Return the (X, Y) coordinate for the center point of the cell that contains the specified text.  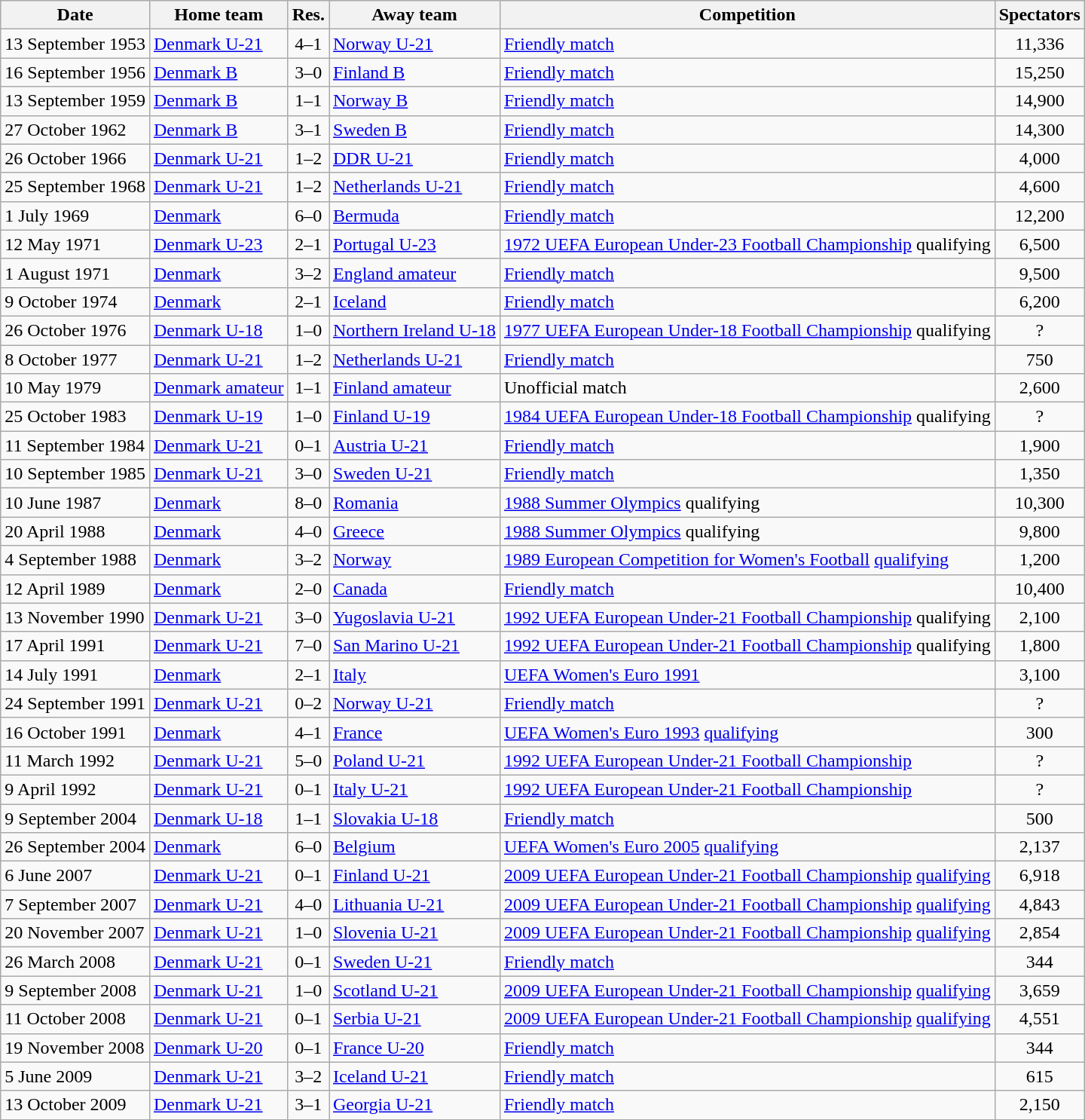
Lithuania U-21 (414, 904)
1977 UEFA European Under-18 Football Championship qualifying (747, 330)
14,900 (1040, 101)
Denmark U-20 (219, 1048)
Poland U-21 (414, 760)
Finland U-19 (414, 417)
615 (1040, 1076)
750 (1040, 360)
Date (75, 15)
Finland B (414, 72)
20 April 1988 (75, 531)
7–0 (308, 646)
11 March 1992 (75, 760)
6,918 (1040, 876)
10 May 1979 (75, 388)
Scotland U-21 (414, 990)
7 September 2007 (75, 904)
9 September 2008 (75, 990)
10 September 1985 (75, 474)
1972 UEFA European Under-23 Football Championship qualifying (747, 244)
Georgia U-21 (414, 1105)
10,300 (1040, 503)
Sweden B (414, 130)
Belgium (414, 847)
1 July 1969 (75, 216)
Unofficial match (747, 388)
11 October 2008 (75, 1019)
UEFA Women's Euro 2005 qualifying (747, 847)
12 April 1989 (75, 589)
Portugal U-23 (414, 244)
Away team (414, 15)
14,300 (1040, 130)
3,659 (1040, 990)
Norway (414, 560)
San Marino U-21 (414, 646)
14 July 1991 (75, 675)
2,137 (1040, 847)
300 (1040, 732)
1989 European Competition for Women's Football qualifying (747, 560)
Greece (414, 531)
DDR U-21 (414, 158)
England amateur (414, 273)
Italy U-21 (414, 789)
5–0 (308, 760)
Denmark amateur (219, 388)
2,150 (1040, 1105)
19 November 2008 (75, 1048)
2,100 (1040, 617)
1,800 (1040, 646)
5 June 2009 (75, 1076)
9 September 2004 (75, 818)
Iceland (414, 301)
26 September 2004 (75, 847)
17 April 1991 (75, 646)
4,600 (1040, 187)
9,500 (1040, 273)
Yugoslavia U-21 (414, 617)
9,800 (1040, 531)
Spectators (1040, 15)
Serbia U-21 (414, 1019)
24 September 1991 (75, 703)
8–0 (308, 503)
Bermuda (414, 216)
27 October 1962 (75, 130)
11,336 (1040, 44)
26 October 1966 (75, 158)
Canada (414, 589)
25 September 1968 (75, 187)
Home team (219, 15)
13 November 1990 (75, 617)
UEFA Women's Euro 1993 qualifying (747, 732)
9 April 1992 (75, 789)
26 March 2008 (75, 962)
13 September 1959 (75, 101)
Denmark U-19 (219, 417)
4,551 (1040, 1019)
Denmark U-23 (219, 244)
Slovenia U-21 (414, 933)
Italy (414, 675)
25 October 1983 (75, 417)
Competition (747, 15)
4,843 (1040, 904)
4,000 (1040, 158)
1 August 1971 (75, 273)
13 September 1953 (75, 44)
Finland amateur (414, 388)
8 October 1977 (75, 360)
16 October 1991 (75, 732)
2–0 (308, 589)
1,900 (1040, 445)
11 September 1984 (75, 445)
10 June 1987 (75, 503)
3,100 (1040, 675)
20 November 2007 (75, 933)
1984 UEFA European Under-18 Football Championship qualifying (747, 417)
1,350 (1040, 474)
12,200 (1040, 216)
13 October 2009 (75, 1105)
500 (1040, 818)
France U-20 (414, 1048)
2,600 (1040, 388)
Res. (308, 15)
6,500 (1040, 244)
UEFA Women's Euro 1991 (747, 675)
Austria U-21 (414, 445)
Romania (414, 503)
Finland U-21 (414, 876)
Iceland U-21 (414, 1076)
26 October 1976 (75, 330)
France (414, 732)
Norway B (414, 101)
0–2 (308, 703)
9 October 1974 (75, 301)
Slovakia U-18 (414, 818)
4 September 1988 (75, 560)
2,854 (1040, 933)
6 June 2007 (75, 876)
16 September 1956 (75, 72)
1,200 (1040, 560)
12 May 1971 (75, 244)
Northern Ireland U-18 (414, 330)
10,400 (1040, 589)
15,250 (1040, 72)
6,200 (1040, 301)
